Detect which cell encompasses the target text, then output its [x, y] center coordinate. 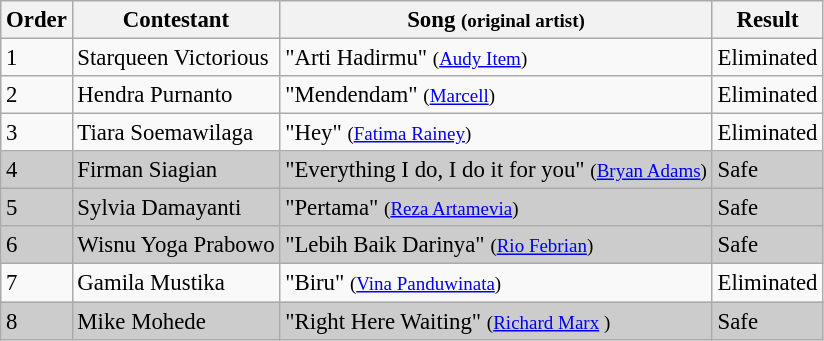
Firman Siagian [176, 170]
"Arti Hadirmu" (Audy Item) [496, 58]
Gamila Mustika [176, 283]
"Mendendam" (Marcell) [496, 95]
Song (original artist) [496, 20]
2 [36, 95]
"Biru" (Vina Panduwinata) [496, 283]
Wisnu Yoga Prabowo [176, 245]
Tiara Soemawilaga [176, 133]
Sylvia Damayanti [176, 208]
Order [36, 20]
"Hey" (Fatima Rainey) [496, 133]
4 [36, 170]
1 [36, 58]
Contestant [176, 20]
3 [36, 133]
Result [768, 20]
Mike Mohede [176, 321]
7 [36, 283]
Hendra Purnanto [176, 95]
8 [36, 321]
"Lebih Baik Darinya" (Rio Febrian) [496, 245]
"Right Here Waiting" (Richard Marx ) [496, 321]
6 [36, 245]
Starqueen Victorious [176, 58]
"Everything I do, I do it for you" (Bryan Adams) [496, 170]
5 [36, 208]
"Pertama" (Reza Artamevia) [496, 208]
